Capture the cell that displays the provided text and extract its (x, y) central coordinate. 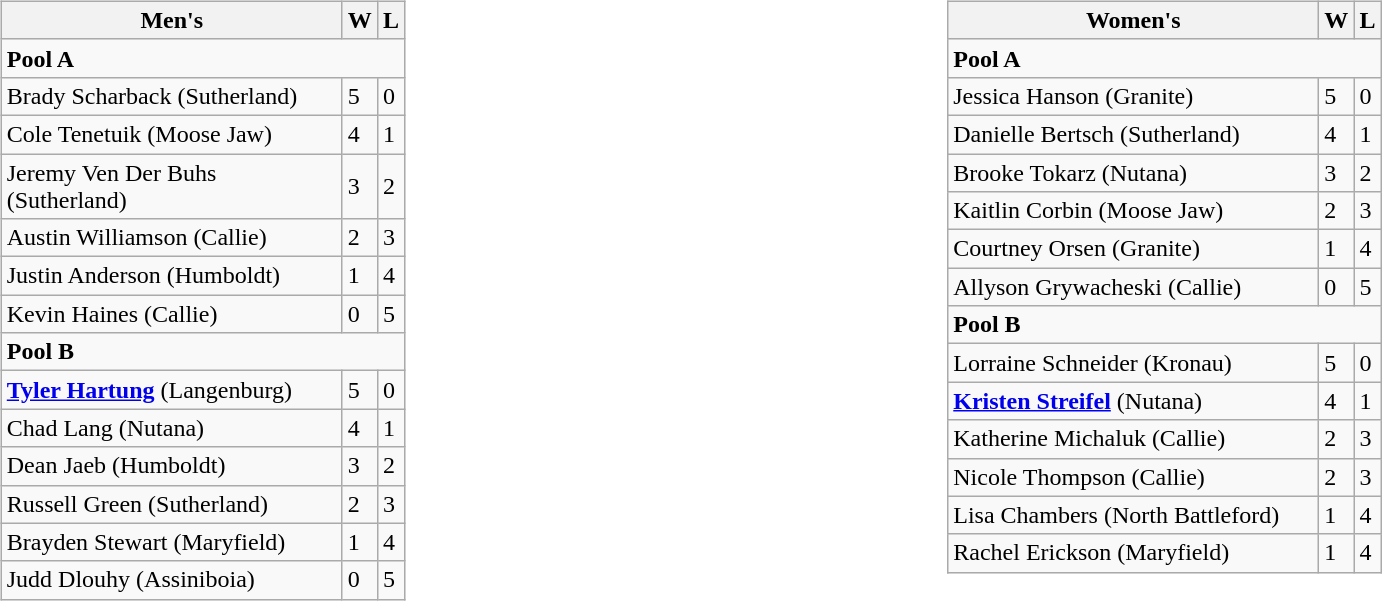
Jeremy Ven Der Buhs (Sutherland) (172, 186)
Nicole Thompson (Callie) (1134, 477)
Tyler Hartung (Langenburg) (172, 390)
Courtney Orsen (Granite) (1134, 249)
Brayden Stewart (Maryfield) (172, 542)
Jessica Hanson (Granite) (1134, 96)
Dean Jaeb (Humboldt) (172, 466)
Danielle Bertsch (Sutherland) (1134, 134)
Justin Anderson (Humboldt) (172, 276)
Lisa Chambers (North Battleford) (1134, 515)
Brooke Tokarz (Nutana) (1134, 173)
Austin Williamson (Callie) (172, 238)
Katherine Michaluk (Callie) (1134, 439)
Brady Scharback (Sutherland) (172, 96)
Kristen Streifel (Nutana) (1134, 401)
Russell Green (Sutherland) (172, 504)
Judd Dlouhy (Assiniboia) (172, 580)
Kaitlin Corbin (Moose Jaw) (1134, 211)
Rachel Erickson (Maryfield) (1134, 553)
Chad Lang (Nutana) (172, 428)
Men's (172, 20)
Lorraine Schneider (Kronau) (1134, 363)
Cole Tenetuik (Moose Jaw) (172, 134)
Women's (1134, 20)
Kevin Haines (Callie) (172, 314)
Allyson Grywacheski (Callie) (1134, 287)
